Pinpoint the cell where the given text exists, returning its (x, y) midpoint coordinate. 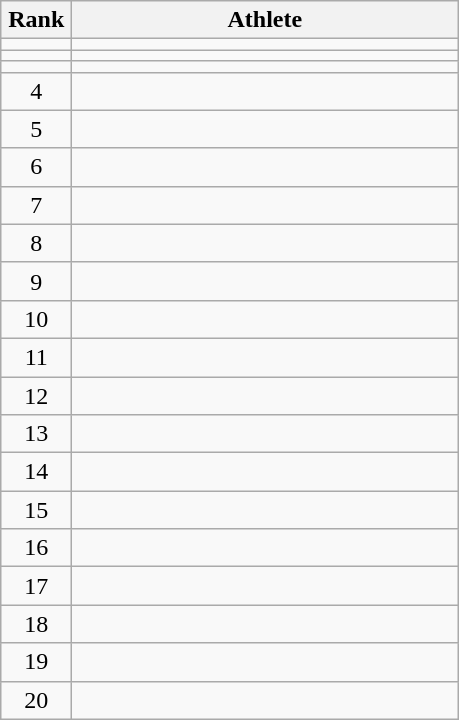
6 (36, 167)
7 (36, 205)
13 (36, 434)
4 (36, 91)
11 (36, 357)
20 (36, 700)
10 (36, 319)
17 (36, 586)
5 (36, 129)
16 (36, 548)
Athlete (265, 20)
14 (36, 472)
18 (36, 624)
12 (36, 395)
8 (36, 243)
19 (36, 662)
9 (36, 281)
15 (36, 510)
Rank (36, 20)
